Locate the cell with the specified text and output its (x, y) center coordinate. 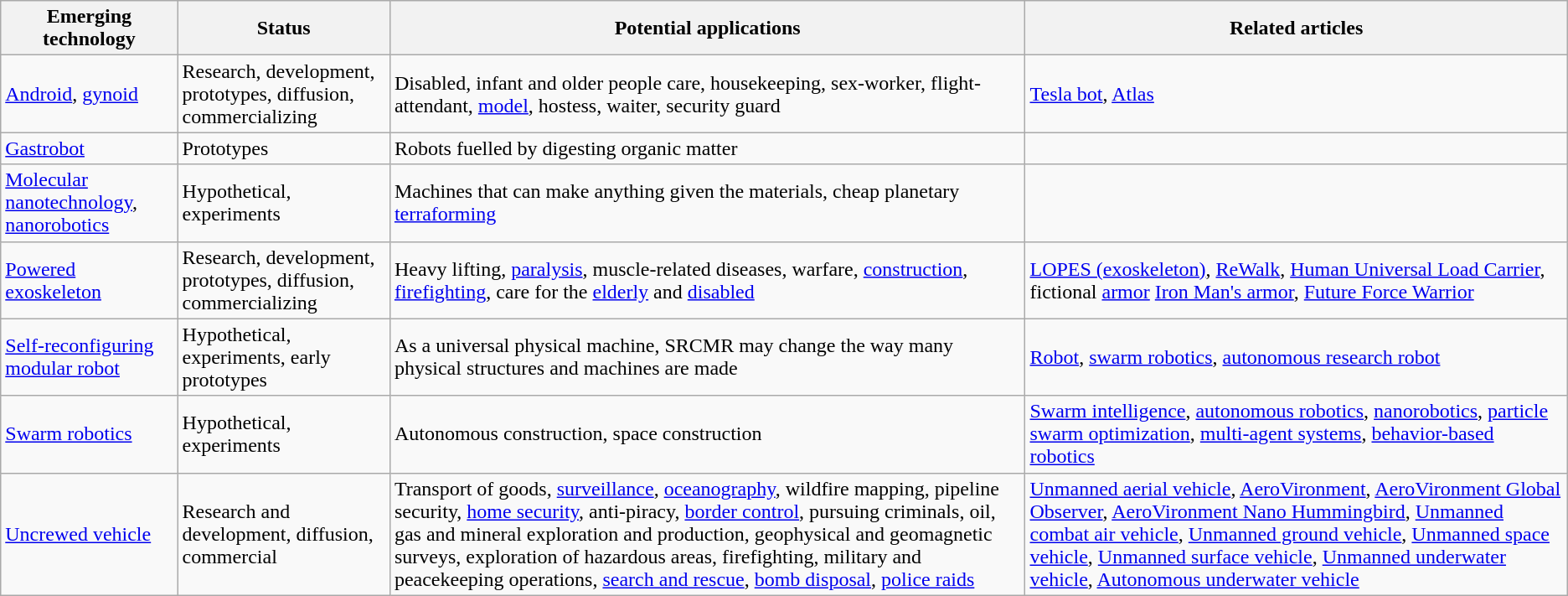
Autonomous construction, space construction (707, 434)
Molecular nanotechnology, nanorobotics (89, 203)
LOPES (exoskeleton), ReWalk, Human Universal Load Carrier, fictional armor Iron Man's armor, Future Force Warrior (1297, 280)
Robots fuelled by digesting organic matter (707, 148)
Potential applications (707, 29)
Robot, swarm robotics, autonomous research robot (1297, 357)
Emerging technology (89, 29)
Gastrobot (89, 148)
Powered exoskeleton (89, 280)
Tesla bot, Atlas (1297, 94)
Hypothetical, experiments, early prototypes (283, 357)
Status (283, 29)
Heavy lifting, paralysis, muscle-related diseases, warfare, construction, firefighting, care for the elderly and disabled (707, 280)
Uncrewed vehicle (89, 534)
Prototypes (283, 148)
Disabled, infant and older people care, housekeeping, sex-worker, flight-attendant, model, hostess, waiter, security guard (707, 94)
As a universal physical machine, SRCMR may change the way many physical structures and machines are made (707, 357)
Related articles (1297, 29)
Self-reconfiguring modular robot (89, 357)
Android, gynoid (89, 94)
Research and development, diffusion, commercial (283, 534)
Machines that can make anything given the materials, cheap planetary terraforming (707, 203)
Swarm intelligence, autonomous robotics, nanorobotics, particle swarm optimization, multi-agent systems, behavior-based robotics (1297, 434)
Swarm robotics (89, 434)
